Search for the cell housing the specified text and yield its (x, y) center coordinate. 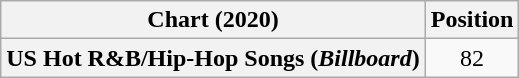
Chart (2020) (213, 20)
82 (472, 58)
Position (472, 20)
US Hot R&B/Hip-Hop Songs (Billboard) (213, 58)
